Return (x, y) of the center of cell containing provided text 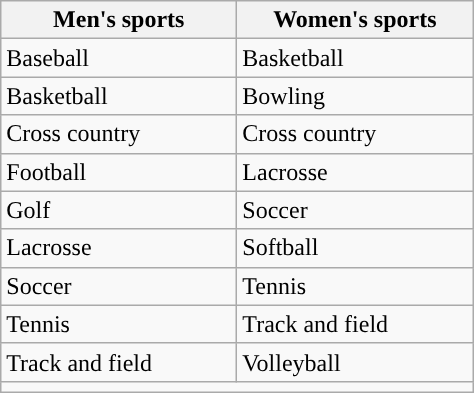
Women's sports (355, 20)
Bowling (355, 96)
Softball (355, 248)
Baseball (119, 58)
Football (119, 172)
Men's sports (119, 20)
Volleyball (355, 362)
Golf (119, 210)
